Identify which cell holds the provided text, then report its [X, Y] central coordinate. 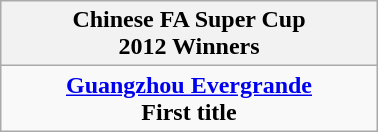
Chinese FA Super Cup 2012 Winners [189, 34]
Guangzhou EvergrandeFirst title [189, 98]
